Capture the cell that displays the provided text and extract its [x, y] central coordinate. 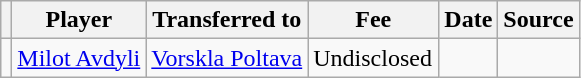
Source [538, 20]
Vorskla Poltava [227, 58]
Fee [374, 20]
Transferred to [227, 20]
Undisclosed [374, 58]
Milot Avdyli [79, 58]
Date [468, 20]
Player [79, 20]
